Return the [x, y] coordinate for the center point of the cell that contains the specified text.  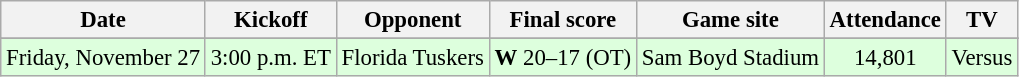
Date [104, 20]
Florida Tuskers [412, 58]
Sam Boyd Stadium [731, 58]
TV [982, 20]
W 20–17 (OT) [562, 58]
Final score [562, 20]
Game site [731, 20]
Versus [982, 58]
Friday, November 27 [104, 58]
Kickoff [270, 20]
3:00 p.m. ET [270, 58]
Opponent [412, 20]
Attendance [885, 20]
14,801 [885, 58]
